Output the (x, y) coordinate of the center of the cell containing the given text.  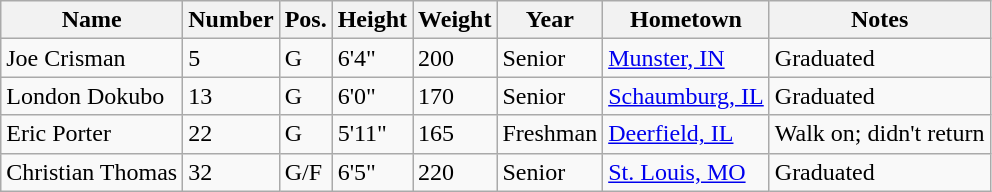
Walk on; didn't return (880, 134)
St. Louis, MO (686, 172)
6'0" (372, 96)
Freshman (550, 134)
Joe Crisman (92, 58)
Eric Porter (92, 134)
Number (231, 20)
Hometown (686, 20)
5 (231, 58)
13 (231, 96)
220 (455, 172)
Weight (455, 20)
200 (455, 58)
6'5" (372, 172)
165 (455, 134)
32 (231, 172)
Year (550, 20)
Pos. (306, 20)
Christian Thomas (92, 172)
Deerfield, IL (686, 134)
Notes (880, 20)
G/F (306, 172)
170 (455, 96)
London Dokubo (92, 96)
22 (231, 134)
Munster, IN (686, 58)
6'4" (372, 58)
Schaumburg, IL (686, 96)
Height (372, 20)
5'11" (372, 134)
Name (92, 20)
